For the text-containing cell, return its midpoint in (x, y) coordinate format. 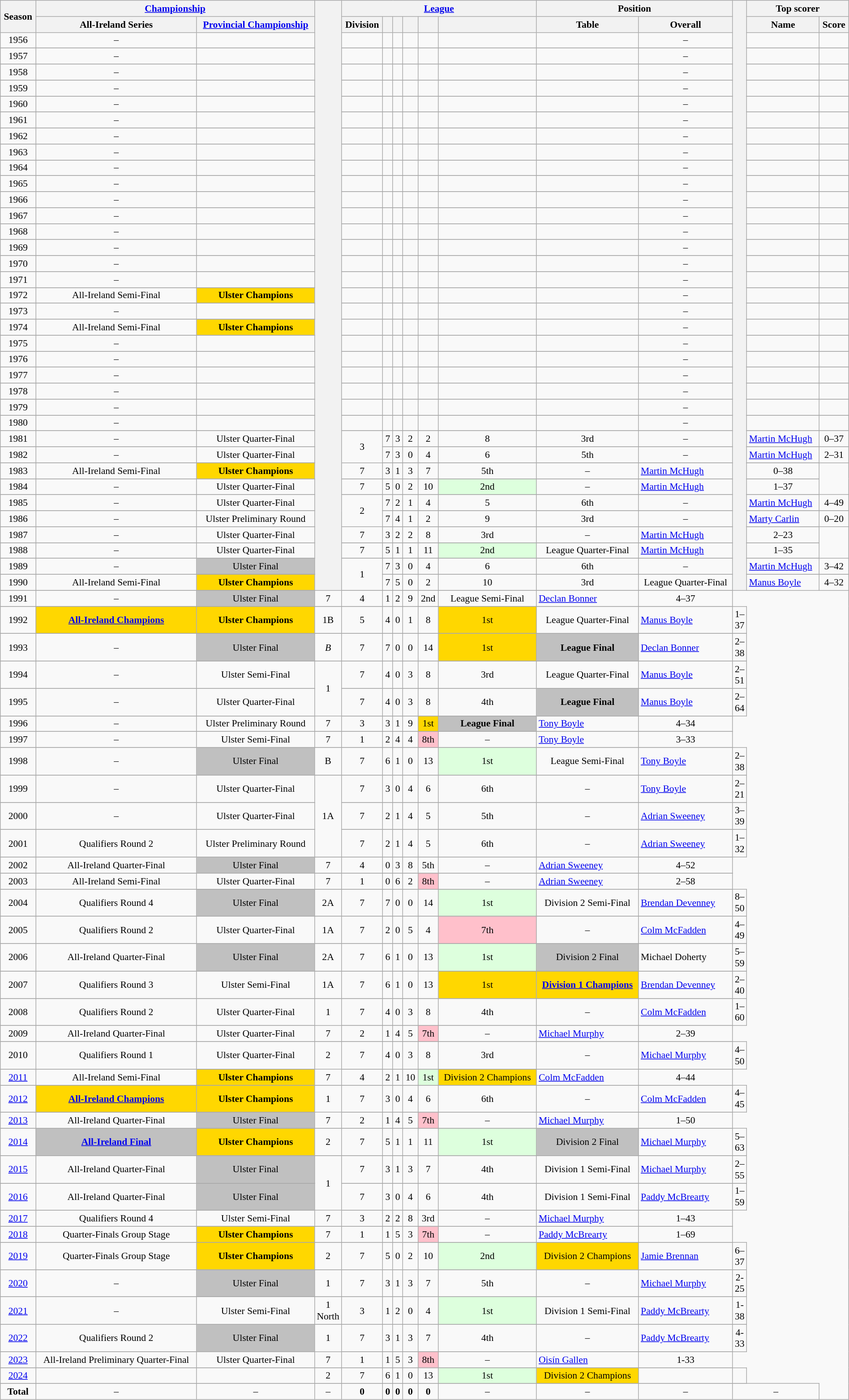
2004 (18, 902)
1B (328, 620)
2024 (18, 1376)
Provincial Championship (255, 25)
2010 (18, 1055)
1964 (18, 168)
2–39 (686, 1034)
1991 (18, 598)
Total (18, 1392)
1956 (18, 40)
5–59 (740, 958)
2007 (18, 985)
Michael Doherty (686, 958)
1979 (18, 407)
4–34 (686, 724)
1976 (18, 359)
1961 (18, 120)
4–50 (740, 1055)
2021 (18, 1310)
1969 (18, 248)
4–52 (686, 865)
2–21 (740, 789)
2003 (18, 881)
1958 (18, 73)
2020 (18, 1284)
Table (587, 25)
2–23 (783, 535)
League (439, 9)
1–60 (740, 1012)
1975 (18, 343)
2–64 (740, 702)
Qualifiers Round 3 (116, 985)
1965 (18, 184)
1–32 (740, 843)
4–44 (686, 1077)
2005 (18, 930)
2009 (18, 1034)
1960 (18, 104)
0–37 (834, 439)
1–50 (686, 1121)
1992 (18, 620)
1987 (18, 535)
1-33 (686, 1360)
All-Ireland Final (116, 1142)
1967 (18, 216)
0–38 (783, 471)
Marty Carlin (783, 519)
Jamie Brennan (686, 1256)
1997 (18, 740)
2001 (18, 843)
1993 (18, 647)
1972 (18, 295)
2-25 (740, 1284)
2006 (18, 958)
Division 1 Champions (587, 985)
All-Ireland Series (116, 25)
Division (362, 25)
1986 (18, 519)
1–35 (783, 551)
1980 (18, 423)
2023 (18, 1360)
4–37 (686, 598)
1984 (18, 487)
2–40 (740, 985)
1995 (18, 702)
2019 (18, 1256)
2–31 (834, 455)
Championship (176, 9)
1970 (18, 264)
1978 (18, 391)
1994 (18, 675)
All-Ireland Preliminary Quarter-Final (116, 1360)
Name (783, 25)
1968 (18, 232)
2011 (18, 1077)
Score (834, 25)
Overall (686, 25)
1963 (18, 152)
2–55 (740, 1169)
5–63 (740, 1142)
1 North (328, 1310)
4–45 (740, 1098)
1982 (18, 455)
1962 (18, 136)
1957 (18, 56)
Position (635, 9)
1–43 (686, 1219)
1966 (18, 200)
1998 (18, 762)
4-33 (740, 1338)
Oisín Gallen (587, 1360)
2016 (18, 1197)
2013 (18, 1121)
1999 (18, 789)
Top scorer (798, 9)
1973 (18, 312)
1977 (18, 376)
1971 (18, 280)
2015 (18, 1169)
1–59 (740, 1197)
2022 (18, 1338)
1985 (18, 503)
2–51 (740, 675)
6–37 (740, 1256)
2000 (18, 816)
8–50 (740, 902)
1-38 (740, 1310)
1988 (18, 551)
Division 2 Semi-Final (587, 902)
1981 (18, 439)
3–42 (834, 567)
0–20 (834, 519)
1996 (18, 724)
3–33 (686, 740)
4–32 (834, 583)
Qualifiers Round 1 (116, 1055)
1983 (18, 471)
1959 (18, 88)
2014 (18, 1142)
1–69 (686, 1234)
1974 (18, 328)
1989 (18, 567)
2018 (18, 1234)
2–58 (686, 881)
1990 (18, 583)
2002 (18, 865)
3–39 (740, 816)
2017 (18, 1219)
2012 (18, 1098)
2008 (18, 1012)
Season (18, 16)
